Pinpoint the cell where the given text exists, returning its (X, Y) midpoint coordinate. 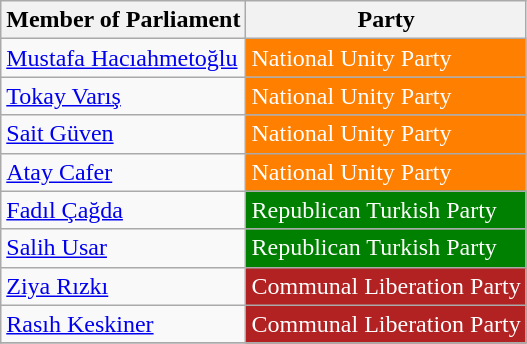
Party (386, 20)
Mustafa Hacıahmetoğlu (124, 58)
Salih Usar (124, 248)
Ziya Rızkı (124, 286)
Atay Cafer (124, 172)
Member of Parliament (124, 20)
Fadıl Çağda (124, 210)
Tokay Varış (124, 96)
Rasıh Keskiner (124, 324)
Sait Güven (124, 134)
